Provide the [x, y] coordinate of the cell's center where the given text is located.  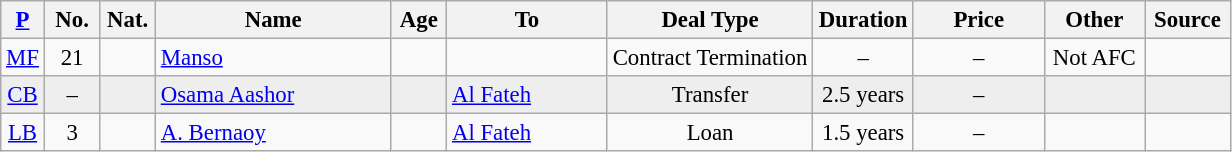
Contract Termination [710, 58]
Osama Aashor [273, 95]
Loan [710, 133]
Not AFC [1094, 58]
Deal Type [710, 20]
Price [978, 20]
Duration [864, 20]
CB [23, 95]
Nat. [128, 20]
Name [273, 20]
Source [1188, 20]
Age [419, 20]
1.5 years [864, 133]
Manso [273, 58]
2.5 years [864, 95]
No. [72, 20]
MF [23, 58]
P [23, 20]
21 [72, 58]
LB [23, 133]
Other [1094, 20]
To [528, 20]
Transfer [710, 95]
3 [72, 133]
A. Bernaoy [273, 133]
